Determine the [X, Y] coordinate at the center of the cell enclosing the given text.  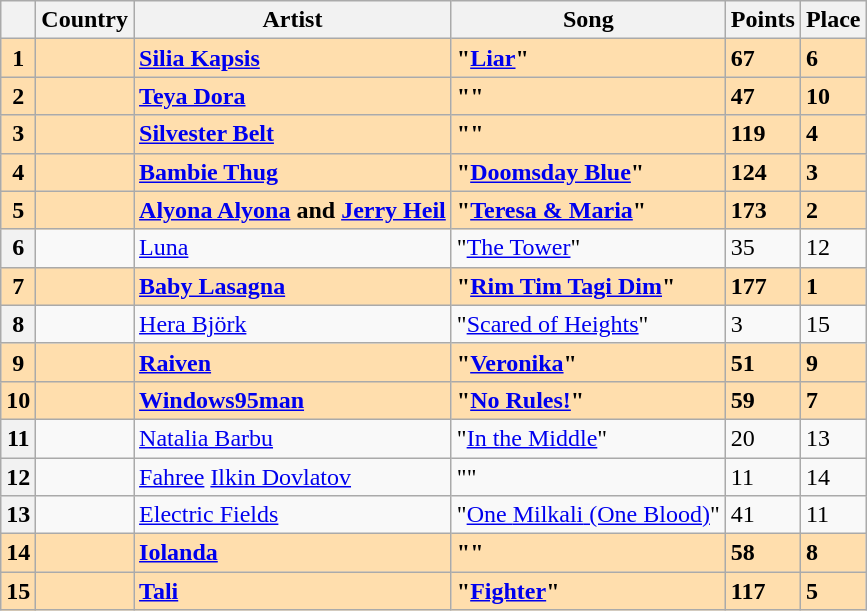
"Scared of Heights" [588, 324]
41 [762, 515]
Country [85, 20]
Place [833, 20]
35 [762, 248]
Windows95man [293, 400]
Natalia Barbu [293, 438]
"Rim Tim Tagi Dim" [588, 286]
Raiven [293, 362]
47 [762, 96]
Teya Dora [293, 96]
"Teresa & Maria" [588, 210]
20 [762, 438]
Baby Lasagna [293, 286]
"The Tower" [588, 248]
"In the Middle" [588, 438]
58 [762, 553]
"Veronika" [588, 362]
Luna [293, 248]
Alyona Alyona and Jerry Heil [293, 210]
"Liar" [588, 58]
Tali [293, 591]
Iolanda [293, 553]
173 [762, 210]
124 [762, 172]
117 [762, 591]
119 [762, 134]
"One Milkali (One Blood)" [588, 515]
Artist [293, 20]
Points [762, 20]
Bambie Thug [293, 172]
Hera Björk [293, 324]
51 [762, 362]
Song [588, 20]
67 [762, 58]
"Doomsday Blue" [588, 172]
Silvester Belt [293, 134]
Silia Kapsis [293, 58]
177 [762, 286]
"No Rules!" [588, 400]
59 [762, 400]
Fahree Ilkin Dovlatov [293, 477]
"Fighter" [588, 591]
Electric Fields [293, 515]
